Return the (x, y) coordinate for the center point of the cell that contains the specified text.  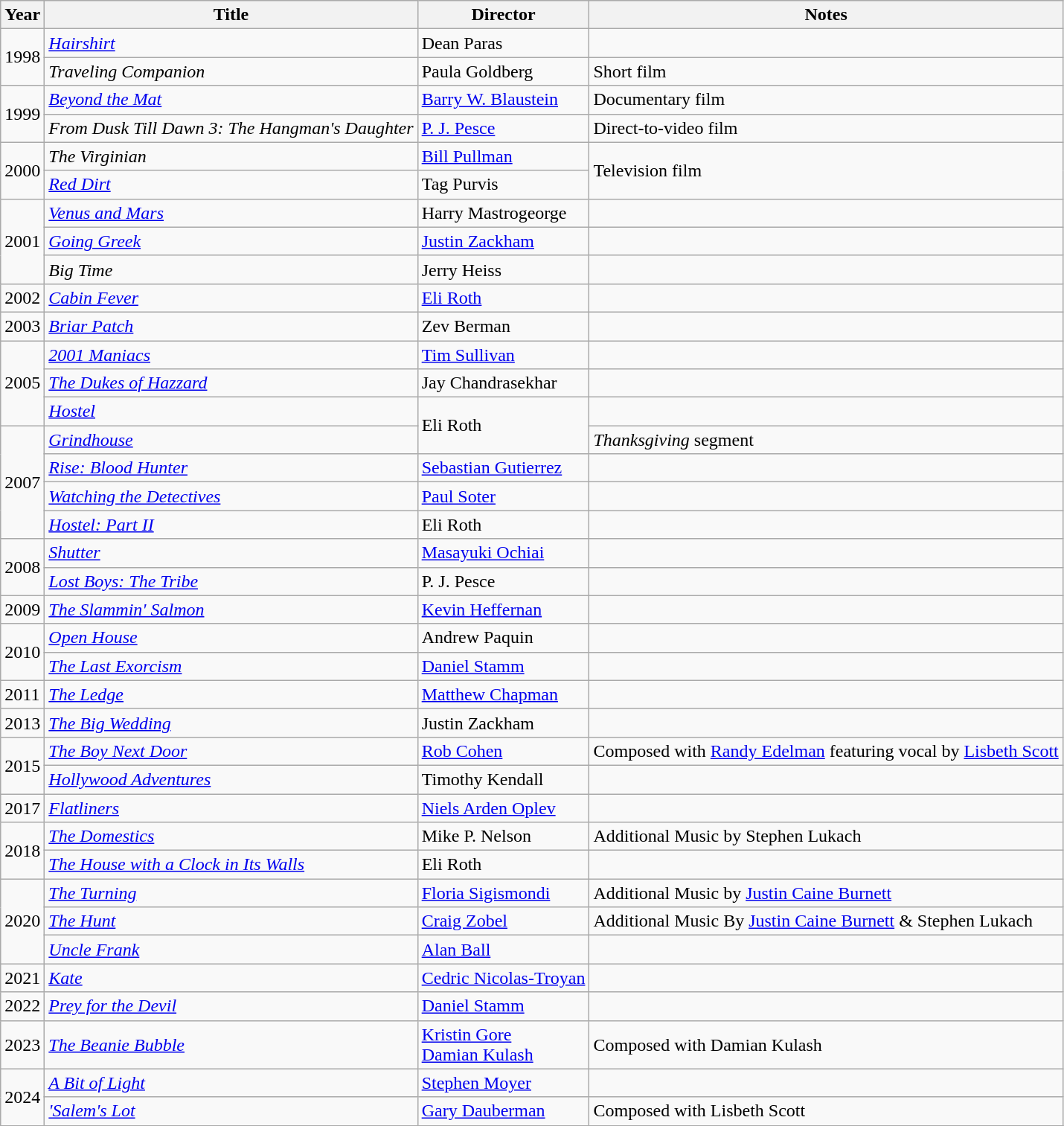
2007 (22, 482)
The Slammin' Salmon (231, 610)
2023 (22, 1045)
Kristin GoreDamian Kulash (503, 1045)
2011 (22, 694)
2005 (22, 383)
Mike P. Nelson (503, 836)
Stephen Moyer (503, 1083)
The Turning (231, 893)
Rise: Blood Hunter (231, 468)
The Big Wedding (231, 723)
The Domestics (231, 836)
2024 (22, 1097)
The Ledge (231, 694)
Harry Mastrogeorge (503, 213)
A Bit of Light (231, 1083)
Composed with Randy Edelman featuring vocal by Lisbeth Scott (826, 751)
The Dukes of Hazzard (231, 383)
Hostel: Part II (231, 525)
Bill Pullman (503, 156)
'Salem's Lot (231, 1111)
Kate (231, 978)
Dean Paras (503, 43)
Gary Dauberman (503, 1111)
Craig Zobel (503, 921)
Title (231, 15)
Grindhouse (231, 440)
Additional Music by Stephen Lukach (826, 836)
1999 (22, 114)
Alan Ball (503, 950)
Venus and Mars (231, 213)
Going Greek (231, 241)
Uncle Frank (231, 950)
Short film (826, 71)
Director (503, 15)
2001 Maniacs (231, 355)
Direct-to-video film (826, 128)
Additional Music by Justin Caine Burnett (826, 893)
Hairshirt (231, 43)
2009 (22, 610)
Documentary film (826, 100)
Thanksgiving segment (826, 440)
The Hunt (231, 921)
The Boy Next Door (231, 751)
The Last Exorcism (231, 666)
Notes (826, 15)
Jay Chandrasekhar (503, 383)
Red Dirt (231, 185)
Hostel (231, 412)
Beyond the Mat (231, 100)
2003 (22, 326)
Floria Sigismondi (503, 893)
Paula Goldberg (503, 71)
Television film (826, 170)
From Dusk Till Dawn 3: The Hangman's Daughter (231, 128)
Zev Berman (503, 326)
The Virginian (231, 156)
Tim Sullivan (503, 355)
2015 (22, 765)
2018 (22, 851)
Jerry Heiss (503, 269)
Tag Purvis (503, 185)
2020 (22, 921)
Shutter (231, 553)
Big Time (231, 269)
2000 (22, 170)
Cedric Nicolas-Troyan (503, 978)
Hollywood Adventures (231, 779)
Matthew Chapman (503, 694)
2002 (22, 298)
2001 (22, 241)
Andrew Paquin (503, 638)
Niels Arden Oplev (503, 807)
Cabin Fever (231, 298)
Traveling Companion (231, 71)
Kevin Heffernan (503, 610)
Timothy Kendall (503, 779)
Watching the Detectives (231, 496)
Masayuki Ochiai (503, 553)
Year (22, 15)
1998 (22, 57)
2017 (22, 807)
Composed with Lisbeth Scott (826, 1111)
Prey for the Devil (231, 1006)
2022 (22, 1006)
Rob Cohen (503, 751)
2010 (22, 652)
Paul Soter (503, 496)
The House with a Clock in Its Walls (231, 865)
Composed with Damian Kulash (826, 1045)
2013 (22, 723)
Briar Patch (231, 326)
Lost Boys: The Tribe (231, 581)
Open House (231, 638)
Flatliners (231, 807)
2008 (22, 567)
Sebastian Gutierrez (503, 468)
The Beanie Bubble (231, 1045)
Additional Music By Justin Caine Burnett & Stephen Lukach (826, 921)
Barry W. Blaustein (503, 100)
2021 (22, 978)
